Find where the given text appears and provide that cell's center as (x, y) coordinate. 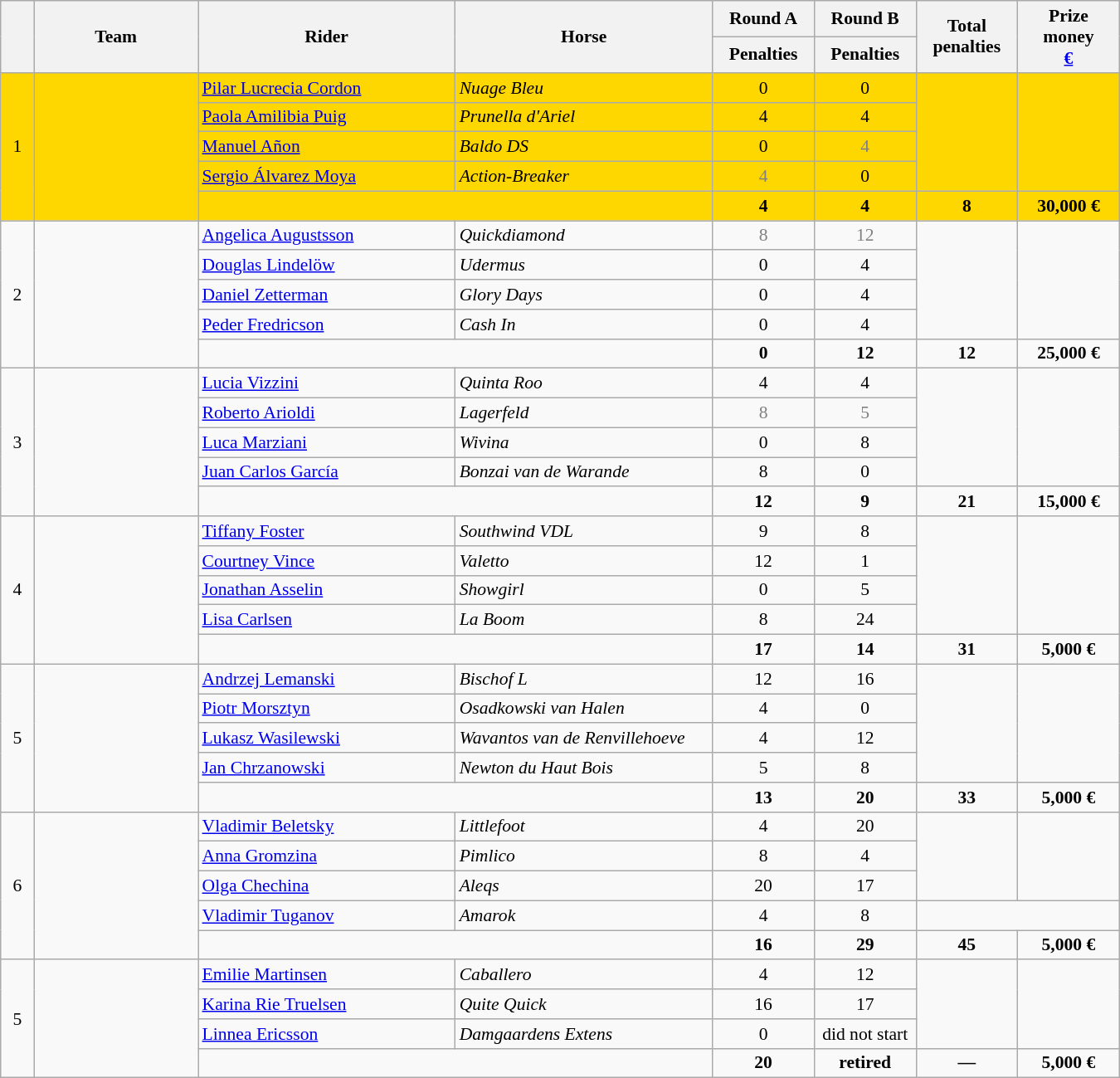
Total penalties (967, 37)
Juan Carlos García (326, 472)
Daniel Zetterman (326, 295)
Andrzej Lemanski (326, 679)
Osadkowski van Halen (584, 709)
Round B (864, 18)
Southwind VDL (584, 531)
Wavantos van de Renvillehoeve (584, 739)
45 (967, 945)
Linnea Ericsson (326, 1034)
Udermus (584, 266)
Bischof L (584, 679)
Paola Amilibia Puig (326, 117)
did not start (864, 1034)
Wivina (584, 442)
24 (864, 620)
14 (864, 650)
Lukasz Wasilewski (326, 739)
Prunella d'Ariel (584, 117)
30,000 € (1069, 206)
Horse (584, 37)
31 (967, 650)
Anna Gromzina (326, 856)
— (967, 1063)
Quinta Roo (584, 383)
Roberto Arioldi (326, 413)
Newton du Haut Bois (584, 768)
Nuage Bleu (584, 88)
Courtney Vince (326, 561)
Valetto (584, 561)
Prize money€ (1069, 37)
Emilie Martinsen (326, 975)
Lagerfeld (584, 413)
Piotr Morsztyn (326, 709)
Quite Quick (584, 1004)
Jan Chrzanowski (326, 768)
29 (864, 945)
2 (17, 295)
Vladimir Beletsky (326, 827)
Jonathan Asselin (326, 590)
15,000 € (1069, 502)
Cash In (584, 324)
Amarok (584, 915)
Baldo DS (584, 147)
Sergio Álvarez Moya (326, 177)
21 (967, 502)
13 (763, 798)
Rider (326, 37)
Manuel Añon (326, 147)
25,000 € (1069, 354)
Showgirl (584, 590)
Pimlico (584, 856)
6 (17, 885)
Round A (763, 18)
Pilar Lucrecia Cordon (326, 88)
Aleqs (584, 886)
Douglas Lindelöw (326, 266)
Damgaardens Extens (584, 1034)
Vladimir Tuganov (326, 915)
Luca Marziani (326, 442)
Littlefoot (584, 827)
Peder Fredricson (326, 324)
Bonzai van de Warande (584, 472)
La Boom (584, 620)
Olga Chechina (326, 886)
Team (116, 37)
Quickdiamond (584, 236)
Angelica Augustsson (326, 236)
Caballero (584, 975)
Lisa Carlsen (326, 620)
33 (967, 798)
Karina Rie Truelsen (326, 1004)
Tiffany Foster (326, 531)
3 (17, 442)
Lucia Vizzini (326, 383)
retired (864, 1063)
Action-Breaker (584, 177)
Glory Days (584, 295)
